Output the (X, Y) coordinate of the center of the cell containing the given text.  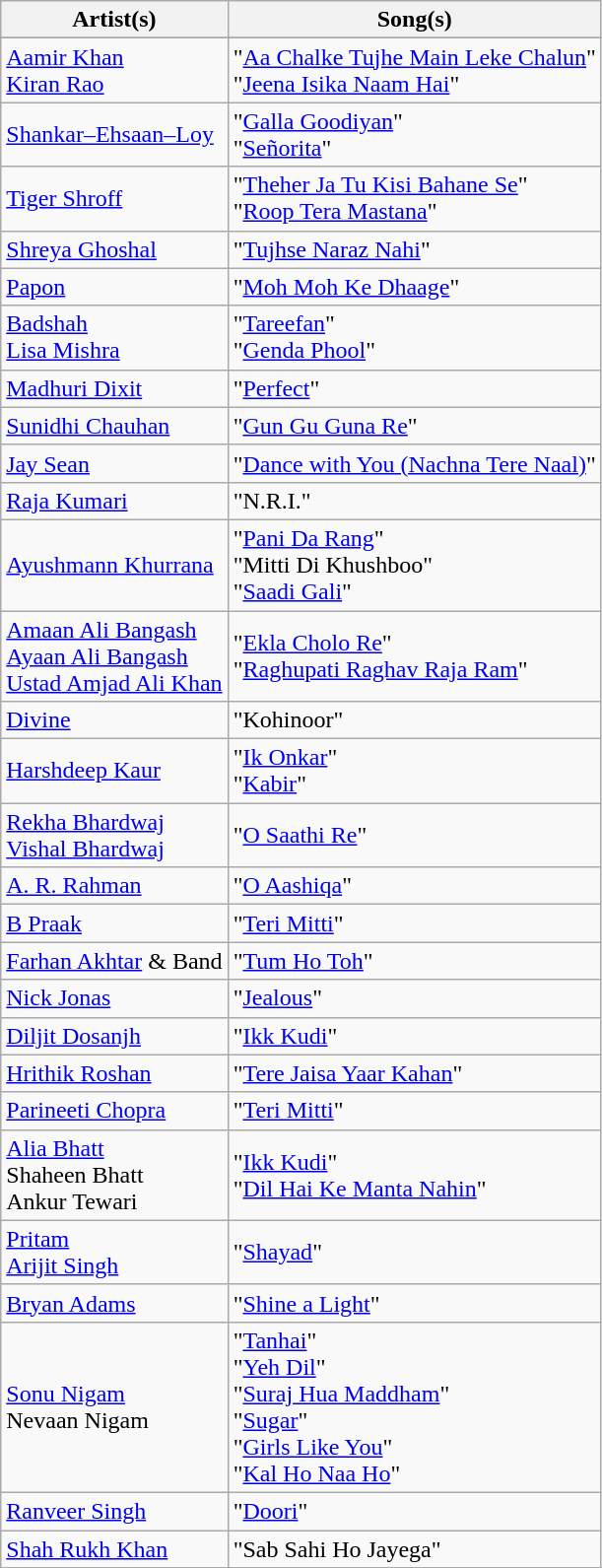
Shreya Ghoshal (114, 249)
"Dance with You (Nachna Tere Naal)" (414, 463)
Papon (114, 287)
"Doori" (414, 1511)
Bryan Adams (114, 1303)
"Tum Ho Toh" (414, 961)
A. R. Rahman (114, 886)
"O Saathi Re" (414, 836)
"Tere Jaisa Yaar Kahan" (414, 1073)
"Galla Goodiyan""Señorita" (414, 134)
Shah Rukh Khan (114, 1548)
Raja Kumari (114, 501)
Sunidhi Chauhan (114, 426)
Song(s) (414, 20)
"Ikk Kudi""Dil Hai Ke Manta Nahin" (414, 1175)
Ranveer Singh (114, 1511)
Tiger Shroff (114, 199)
"Ekla Cholo Re""Raghupati Raghav Raja Ram" (414, 656)
"Moh Moh Ke Dhaage" (414, 287)
"Tanhai""Yeh Dil""Suraj Hua Maddham""Sugar""Girls Like You""Kal Ho Naa Ho" (414, 1407)
Ayushmann Khurrana (114, 565)
Shankar–Ehsaan–Loy (114, 134)
Jay Sean (114, 463)
Aamir KhanKiran Rao (114, 71)
Hrithik Roshan (114, 1073)
"Kohinoor" (414, 720)
Sonu NigamNevaan Nigam (114, 1407)
"Tujhse Naraz Nahi" (414, 249)
"Sab Sahi Ho Jayega" (414, 1548)
Madhuri Dixit (114, 388)
"Gun Gu Guna Re" (414, 426)
Alia BhattShaheen BhattAnkur Tewari (114, 1175)
"Shine a Light" (414, 1303)
Rekha BhardwajVishal Bhardwaj (114, 836)
Diljit Dosanjh (114, 1036)
Artist(s) (114, 20)
BadshahLisa Mishra (114, 337)
"O Aashiqa" (414, 886)
"Pani Da Rang""Mitti Di Khushboo""Saadi Gali" (414, 565)
"Theher Ja Tu Kisi Bahane Se""Roop Tera Mastana" (414, 199)
Nick Jonas (114, 998)
Divine (114, 720)
"Ikk Kudi" (414, 1036)
"Jealous" (414, 998)
"Ik Onkar""Kabir" (414, 771)
"Shayad" (414, 1252)
"Perfect" (414, 388)
Harshdeep Kaur (114, 771)
Parineeti Chopra (114, 1111)
PritamArijit Singh (114, 1252)
Farhan Akhtar & Band (114, 961)
Amaan Ali BangashAyaan Ali BangashUstad Amjad Ali Khan (114, 656)
B Praak (114, 923)
"Tareefan""Genda Phool" (414, 337)
"Aa Chalke Tujhe Main Leke Chalun""Jeena Isika Naam Hai" (414, 71)
"N.R.I." (414, 501)
